Provide the (x, y) coordinate of the cell's center where the given text is located.  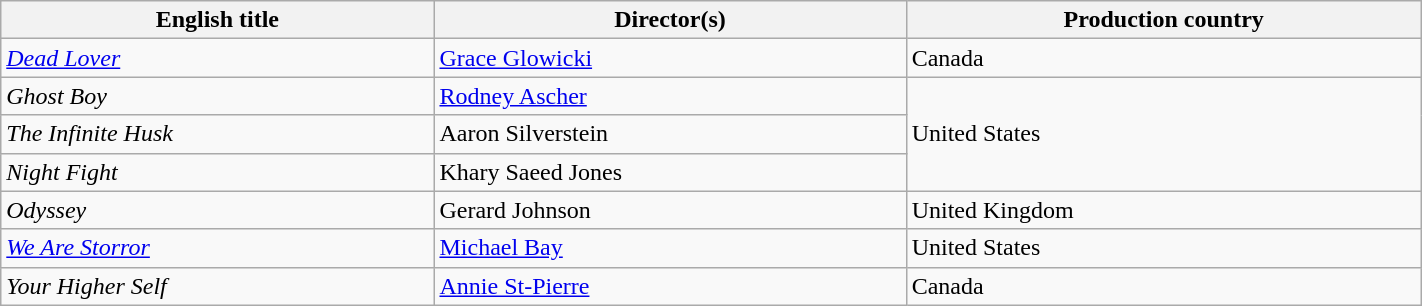
Annie St-Pierre (670, 286)
United Kingdom (1164, 210)
The Infinite Husk (218, 134)
Gerard Johnson (670, 210)
Night Fight (218, 172)
Aaron Silverstein (670, 134)
Rodney Ascher (670, 96)
Director(s) (670, 20)
Grace Glowicki (670, 58)
Your Higher Self (218, 286)
Khary Saeed Jones (670, 172)
We Are Storror (218, 248)
Ghost Boy (218, 96)
Odyssey (218, 210)
Production country (1164, 20)
English title (218, 20)
Dead Lover (218, 58)
Michael Bay (670, 248)
